Locate the cell with the specified text and output its (X, Y) center coordinate. 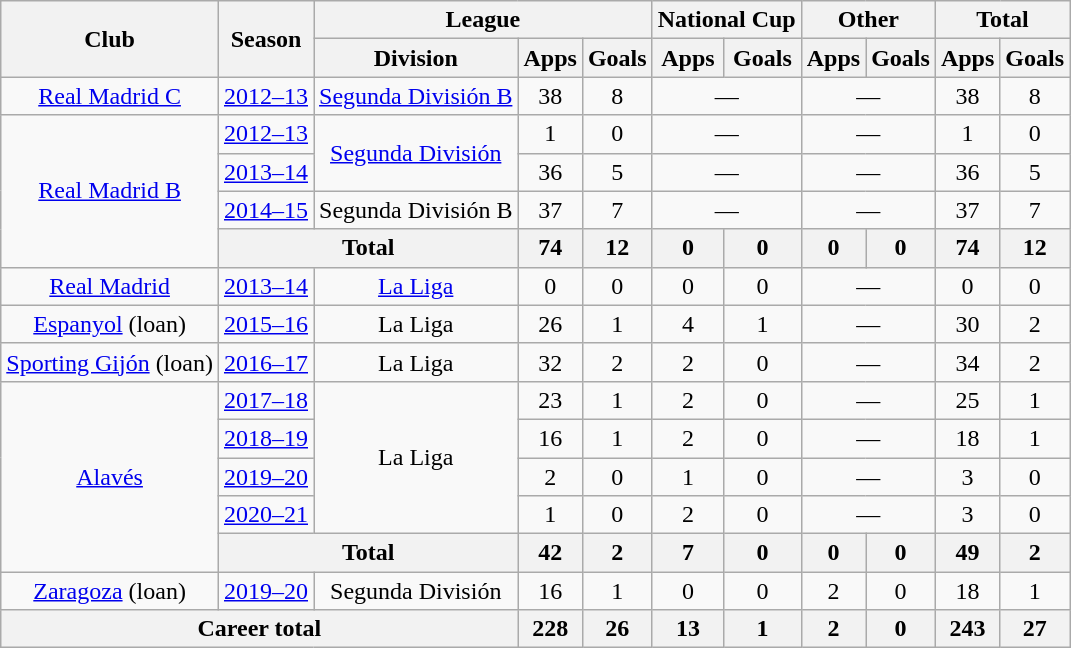
25 (967, 400)
243 (967, 629)
228 (550, 629)
23 (550, 400)
2017–18 (266, 400)
13 (688, 629)
4 (688, 324)
Real Madrid B (110, 191)
2020–21 (266, 515)
National Cup (726, 20)
Other (868, 20)
27 (1035, 629)
Real Madrid (110, 286)
30 (967, 324)
49 (967, 553)
Alavés (110, 476)
2015–16 (266, 324)
Career total (260, 629)
Espanyol (loan) (110, 324)
Division (416, 58)
League (484, 20)
2018–19 (266, 438)
Zaragoza (loan) (110, 591)
Real Madrid C (110, 96)
Club (110, 39)
34 (967, 362)
Sporting Gijón (loan) (110, 362)
2016–17 (266, 362)
Season (266, 39)
2014–15 (266, 210)
42 (550, 553)
32 (550, 362)
